Locate the cell with the specified text and output its [x, y] center coordinate. 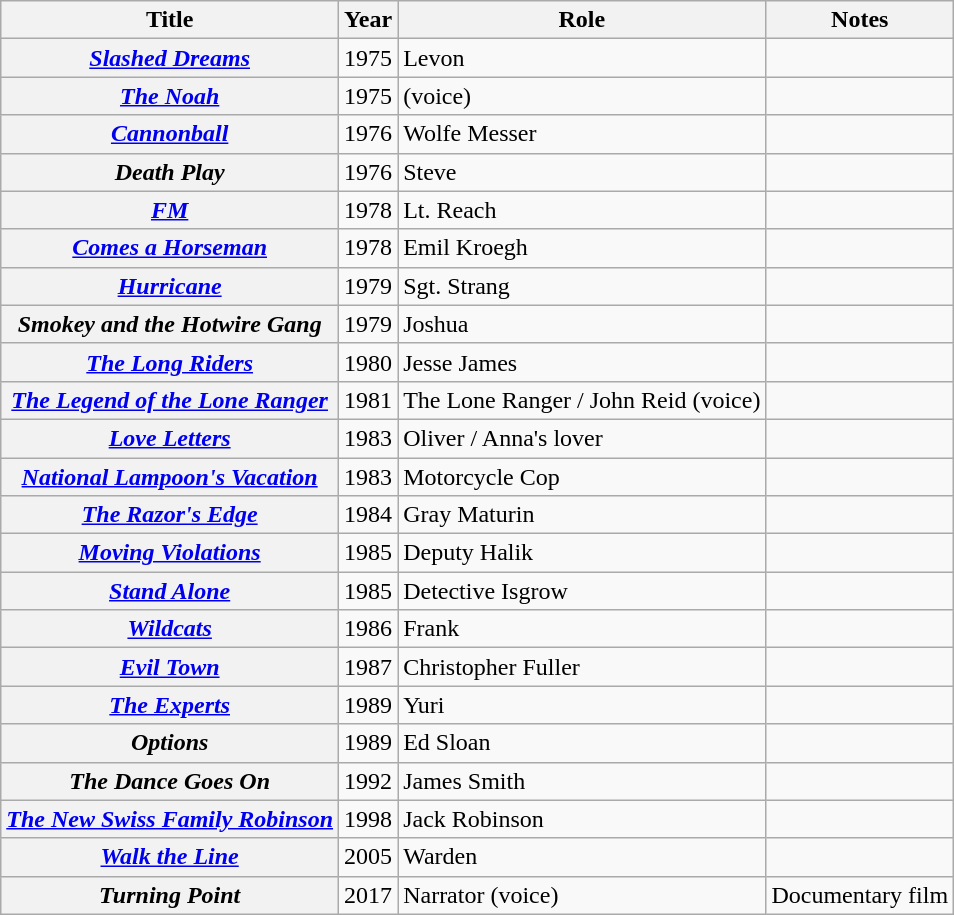
2017 [368, 895]
1981 [368, 400]
FM [170, 210]
National Lampoon's Vacation [170, 477]
Christopher Fuller [582, 667]
Notes [860, 20]
Wildcats [170, 629]
The Long Riders [170, 362]
Deputy Halik [582, 553]
Emil Kroegh [582, 248]
The Experts [170, 705]
Love Letters [170, 438]
Smokey and the Hotwire Gang [170, 324]
Levon [582, 58]
Sgt. Strang [582, 286]
Walk the Line [170, 857]
1980 [368, 362]
Ed Sloan [582, 743]
Lt. Reach [582, 210]
The New Swiss Family Robinson [170, 819]
James Smith [582, 781]
1992 [368, 781]
Steve [582, 172]
2005 [368, 857]
The Noah [170, 96]
Jack Robinson [582, 819]
Cannonball [170, 134]
Year [368, 20]
Gray Maturin [582, 515]
The Legend of the Lone Ranger [170, 400]
Death Play [170, 172]
Wolfe Messer [582, 134]
The Dance Goes On [170, 781]
Moving Violations [170, 553]
1986 [368, 629]
Hurricane [170, 286]
Warden [582, 857]
Frank [582, 629]
1998 [368, 819]
Joshua [582, 324]
1984 [368, 515]
Evil Town [170, 667]
The Razor's Edge [170, 515]
Detective Isgrow [582, 591]
Oliver / Anna's lover [582, 438]
Narrator (voice) [582, 895]
The Lone Ranger / John Reid (voice) [582, 400]
Title [170, 20]
Yuri [582, 705]
Stand Alone [170, 591]
Documentary film [860, 895]
Turning Point [170, 895]
Slashed Dreams [170, 58]
Role [582, 20]
Motorcycle Cop [582, 477]
Comes a Horseman [170, 248]
(voice) [582, 96]
Options [170, 743]
1987 [368, 667]
Jesse James [582, 362]
